Scan for the cell matching the given text and deliver its [x, y] coordinate at center. 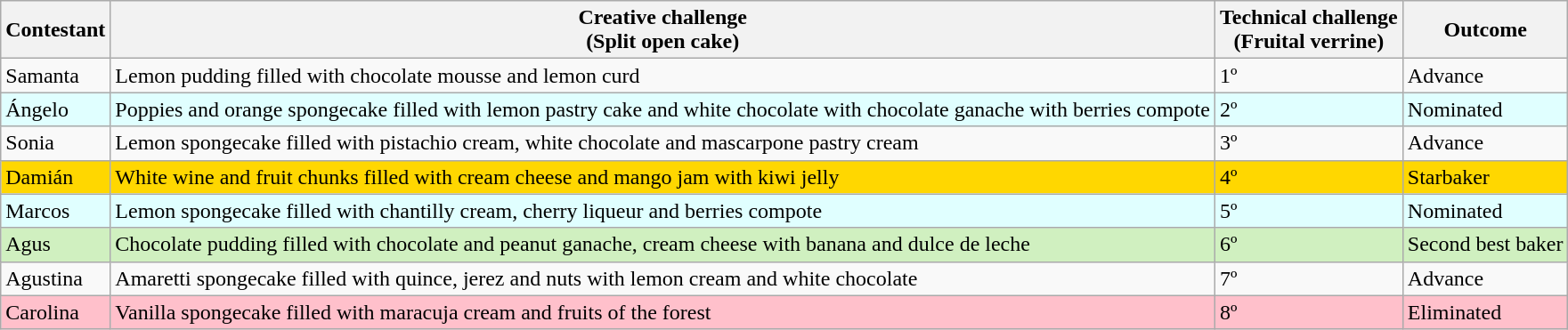
Lemon spongecake filled with pistachio cream, white chocolate and mascarpone pastry cream [662, 143]
Contestant [55, 30]
1º [1309, 76]
Agustina [55, 278]
Chocolate pudding filled with chocolate and peanut ganache, cream cheese with banana and dulce de leche [662, 245]
Samanta [55, 76]
Starbaker [1485, 177]
Poppies and orange spongecake filled with lemon pastry cake and white chocolate with chocolate ganache with berries compote [662, 109]
Agus [55, 245]
Carolina [55, 312]
3º [1309, 143]
7º [1309, 278]
Eliminated [1485, 312]
Sonia [55, 143]
6º [1309, 245]
5º [1309, 211]
Lemon pudding filled with chocolate mousse and lemon curd [662, 76]
8º [1309, 312]
Amaretti spongecake filled with quince, jerez and nuts with lemon cream and white chocolate [662, 278]
Ángelo [55, 109]
Outcome [1485, 30]
White wine and fruit chunks filled with cream cheese and mango jam with kiwi jelly [662, 177]
Creative challenge(Split open cake) [662, 30]
2º [1309, 109]
Damián [55, 177]
Vanilla spongecake filled with maracuja cream and fruits of the forest [662, 312]
Technical challenge(Fruital verrine) [1309, 30]
Marcos [55, 211]
4º [1309, 177]
Lemon spongecake filled with chantilly cream, cherry liqueur and berries compote [662, 211]
Second best baker [1485, 245]
